Search for the cell housing the specified text and yield its (X, Y) center coordinate. 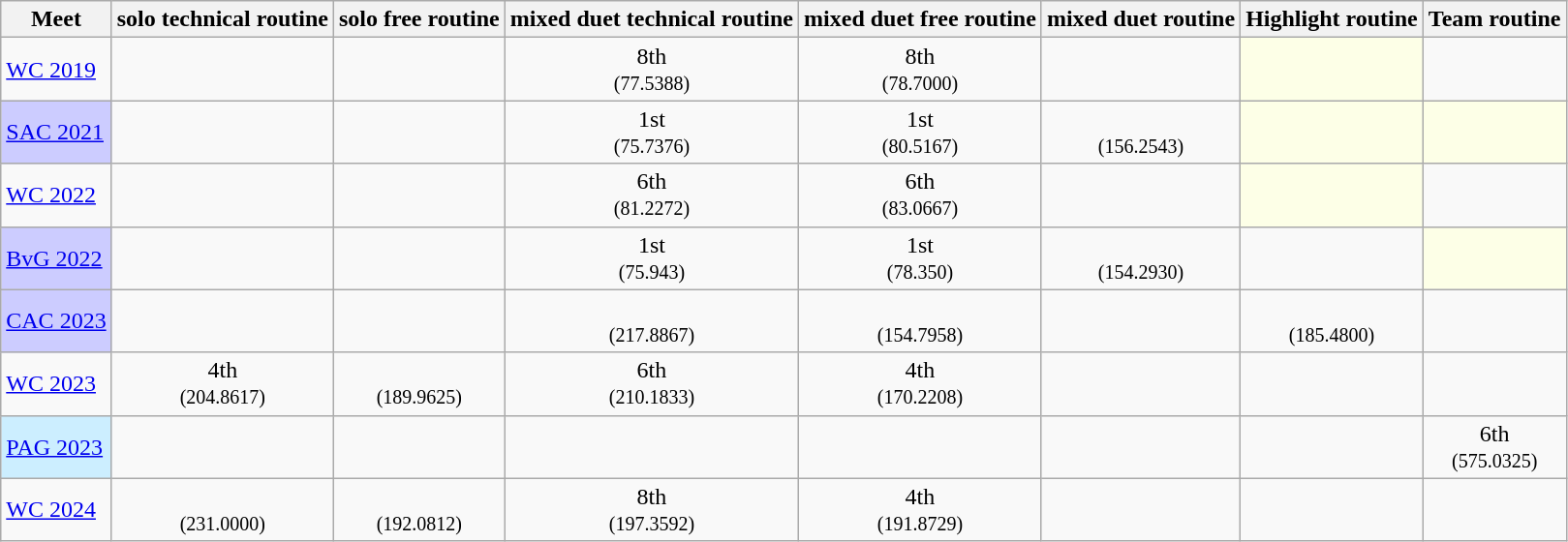
WC 2022 (56, 196)
mixed duet free routine (920, 19)
Team routine (1494, 19)
Highlight routine (1333, 19)
solo free routine (418, 19)
WC 2023 (56, 383)
6th(210.1833) (651, 383)
6th(81.2272) (651, 196)
1st(78.350) (920, 257)
4th(170.2208) (920, 383)
mixed duet technical routine (651, 19)
BvG 2022 (56, 257)
1st(75.7376) (651, 132)
4th(204.8617) (223, 383)
8th(197.3592) (651, 509)
(156.2543) (1141, 132)
6th(83.0667) (920, 196)
(189.9625) (418, 383)
CAC 2023 (56, 321)
WC 2019 (56, 70)
PAG 2023 (56, 447)
(154.7958) (920, 321)
(185.4800) (1333, 321)
solo technical routine (223, 19)
8th(78.7000) (920, 70)
1st(80.5167) (920, 132)
1st(75.943) (651, 257)
8th(77.5388) (651, 70)
6th(575.0325) (1494, 447)
(217.8867) (651, 321)
mixed duet routine (1141, 19)
(192.0812) (418, 509)
(231.0000) (223, 509)
(154.2930) (1141, 257)
SAC 2021 (56, 132)
Meet (56, 19)
WC 2024 (56, 509)
4th(191.8729) (920, 509)
